Determine the (X, Y) coordinate at the center of the cell enclosing the given text.  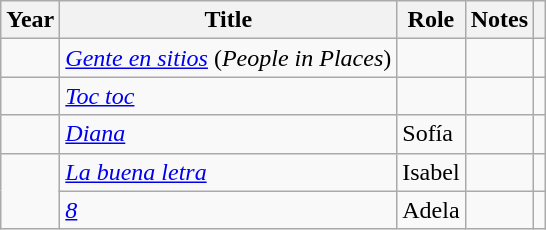
La buena letra (228, 172)
Year (30, 20)
Role (431, 20)
Sofía (431, 134)
Notes (499, 20)
Gente en sitios (People in Places) (228, 58)
Adela (431, 210)
Diana (228, 134)
Toc toc (228, 96)
8 (228, 210)
Title (228, 20)
Isabel (431, 172)
